Detect which cell encompasses the target text, then output its (x, y) center coordinate. 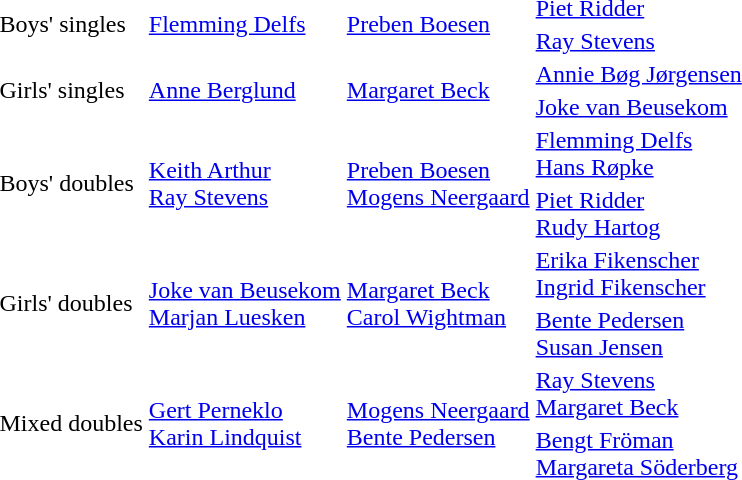
Margaret Beck (438, 90)
Keith Arthur Ray Stevens (244, 184)
Preben Boesen Mogens Neergaard (438, 184)
Anne Berglund (244, 90)
Joke van Beusekom Marjan Luesken (244, 304)
Margaret Beck Carol Wightman (438, 304)
